From the cell containing the given text, extract its center point as (X, Y) coordinate. 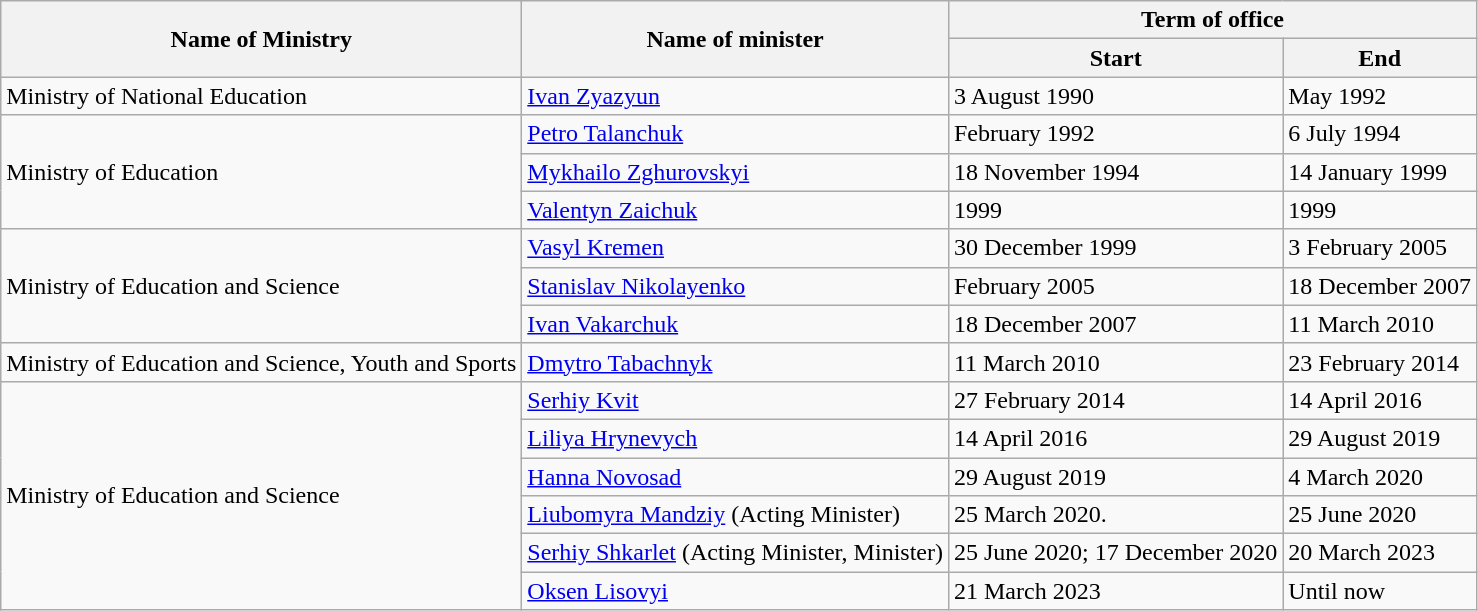
Liliya Hrynevych (736, 438)
Ministry of National Education (262, 96)
23 February 2014 (1380, 362)
Valentyn Zaichuk (736, 210)
Start (1115, 58)
Oksen Lisovyi (736, 591)
14 January 1999 (1380, 172)
3 August 1990 (1115, 96)
25 June 2020 (1380, 515)
25 June 2020; 17 December 2020 (1115, 553)
Ministry of Education (262, 172)
Name of minister (736, 39)
Serhiy Kvit (736, 400)
27 February 2014 (1115, 400)
18 November 1994 (1115, 172)
February 1992 (1115, 134)
Mykhailo Zghurovskyi (736, 172)
Petro Talanchuk (736, 134)
20 March 2023 (1380, 553)
Ivan Vakarchuk (736, 324)
3 February 2005 (1380, 248)
Ministry of Education and Science, Youth and Sports (262, 362)
May 1992 (1380, 96)
Dmytro Tabachnyk (736, 362)
February 2005 (1115, 286)
Until now (1380, 591)
Liubomyra Mandziy (Acting Minister) (736, 515)
Serhiy Shkarlet (Acting Minister, Minister) (736, 553)
30 December 1999 (1115, 248)
Vasyl Kremen (736, 248)
Name of Ministry (262, 39)
Ivan Zyazyun (736, 96)
6 July 1994 (1380, 134)
25 March 2020. (1115, 515)
End (1380, 58)
4 March 2020 (1380, 477)
21 March 2023 (1115, 591)
Stanislav Nikolayenko (736, 286)
Term of office (1212, 20)
Hanna Novosad (736, 477)
